Pinpoint the cell where the given text exists, returning its [x, y] midpoint coordinate. 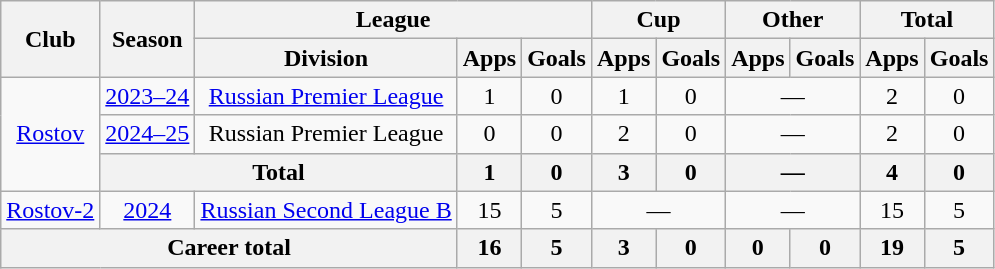
Rostov [50, 134]
Russian Second League B [326, 210]
4 [892, 172]
League [394, 20]
2024 [148, 210]
19 [892, 248]
Other [793, 20]
Cup [658, 20]
Division [326, 58]
Club [50, 39]
Career total [229, 248]
2023–24 [148, 96]
Season [148, 39]
Rostov-2 [50, 210]
16 [489, 248]
2024–25 [148, 134]
